Identify which cell holds the provided text, then report its [X, Y] central coordinate. 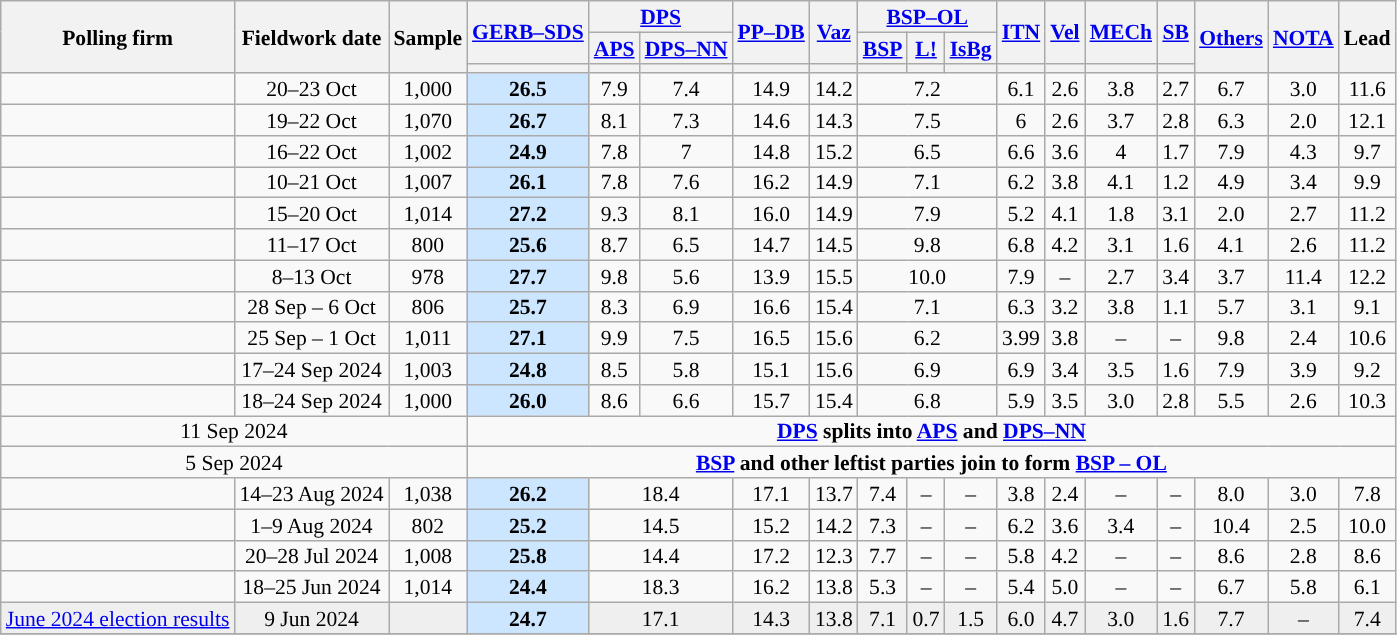
17.2 [772, 556]
12.2 [1368, 276]
12.1 [1368, 120]
5.4 [1022, 588]
8.5 [614, 370]
9.1 [1368, 306]
17–24 Sep 2024 [311, 370]
18–25 Jun 2024 [311, 588]
27.1 [528, 338]
10.3 [1368, 400]
BSP–OL [928, 16]
10.6 [1368, 338]
24.9 [528, 152]
16.6 [772, 306]
1,011 [428, 338]
3.2 [1064, 306]
7 [686, 152]
802 [428, 524]
16.0 [772, 214]
13.9 [772, 276]
SB [1176, 32]
4.7 [1064, 618]
APS [614, 48]
PP–DB [772, 32]
3.99 [1022, 338]
20–28 Jul 2024 [311, 556]
26.2 [528, 494]
978 [428, 276]
7.6 [686, 182]
5.0 [1064, 588]
1.1 [1176, 306]
806 [428, 306]
15.1 [772, 370]
NOTA [1304, 37]
14.8 [772, 152]
1.2 [1176, 182]
16.5 [772, 338]
4.9 [1231, 182]
Others [1231, 37]
25.8 [528, 556]
5.2 [1022, 214]
24.7 [528, 618]
1.5 [971, 618]
9 Jun 2024 [311, 618]
DPS–NN [686, 48]
8–13 Oct [311, 276]
4.3 [1304, 152]
DPS splits into APS and DPS–NN [932, 432]
20–23 Oct [311, 90]
June 2024 election results [118, 618]
IsBg [971, 48]
MECh [1121, 32]
9.7 [1368, 152]
6 [1022, 120]
5 Sep 2024 [234, 462]
GERB–SDS [528, 32]
1–9 Aug 2024 [311, 524]
1,007 [428, 182]
BSP and other leftist parties join to form BSP – OL [932, 462]
0.7 [926, 618]
Polling firm [118, 37]
24.4 [528, 588]
18.4 [661, 494]
1.8 [1121, 214]
9.3 [614, 214]
5.9 [1022, 400]
800 [428, 244]
Fieldwork date [311, 37]
8.3 [614, 306]
10–21 Oct [311, 182]
11.6 [1368, 90]
1,003 [428, 370]
Sample [428, 37]
4 [1121, 152]
11–17 Oct [311, 244]
8.7 [614, 244]
6.0 [1022, 618]
1,008 [428, 556]
14.7 [772, 244]
19–22 Oct [311, 120]
15.5 [834, 276]
DPS [661, 16]
15–20 Oct [311, 214]
26.5 [528, 90]
15.7 [772, 400]
27.2 [528, 214]
26.1 [528, 182]
1,002 [428, 152]
24.8 [528, 370]
8.0 [1231, 494]
14.4 [661, 556]
Vel [1064, 32]
16–22 Oct [311, 152]
25.7 [528, 306]
28 Sep – 6 Oct [311, 306]
25.2 [528, 524]
13.7 [834, 494]
3.9 [1304, 370]
18–24 Sep 2024 [311, 400]
14–23 Aug 2024 [311, 494]
L! [926, 48]
5.7 [1231, 306]
11.4 [1304, 276]
5.5 [1231, 400]
25 Sep – 1 Oct [311, 338]
11 Sep 2024 [234, 432]
5.3 [883, 588]
ITN [1022, 32]
26.7 [528, 120]
26.0 [528, 400]
7.2 [928, 90]
5.6 [686, 276]
1,038 [428, 494]
Vaz [834, 32]
1,070 [428, 120]
18.3 [661, 588]
12.3 [834, 556]
25.6 [528, 244]
2.5 [1304, 524]
BSP [883, 48]
Lead [1368, 37]
9.2 [1368, 370]
1.7 [1176, 152]
10.4 [1231, 524]
27.7 [528, 276]
14.6 [772, 120]
